Locate the cell with the specified text and output its (x, y) center coordinate. 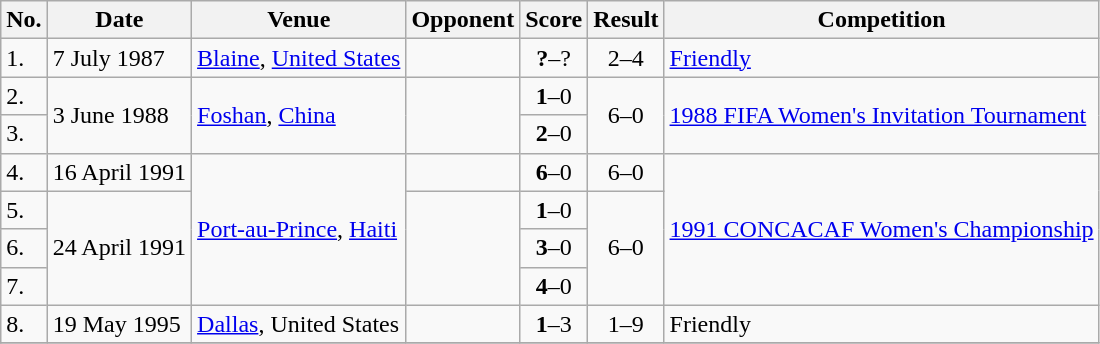
Opponent (463, 20)
2–0 (554, 134)
4–0 (554, 286)
6. (24, 248)
5. (24, 210)
Port-au-Prince, Haiti (299, 229)
7 July 1987 (119, 58)
3–0 (554, 248)
Competition (882, 20)
19 May 1995 (119, 324)
Foshan, China (299, 115)
No. (24, 20)
24 April 1991 (119, 248)
Date (119, 20)
Dallas, United States (299, 324)
1. (24, 58)
7. (24, 286)
4. (24, 172)
8. (24, 324)
?–? (554, 58)
3 June 1988 (119, 115)
1991 CONCACAF Women's Championship (882, 229)
3. (24, 134)
1988 FIFA Women's Invitation Tournament (882, 115)
Venue (299, 20)
Blaine, United States (299, 58)
Result (626, 20)
1–9 (626, 324)
2. (24, 96)
16 April 1991 (119, 172)
2–4 (626, 58)
1–3 (554, 324)
Score (554, 20)
